Pinpoint the cell where the given text exists, returning its (X, Y) midpoint coordinate. 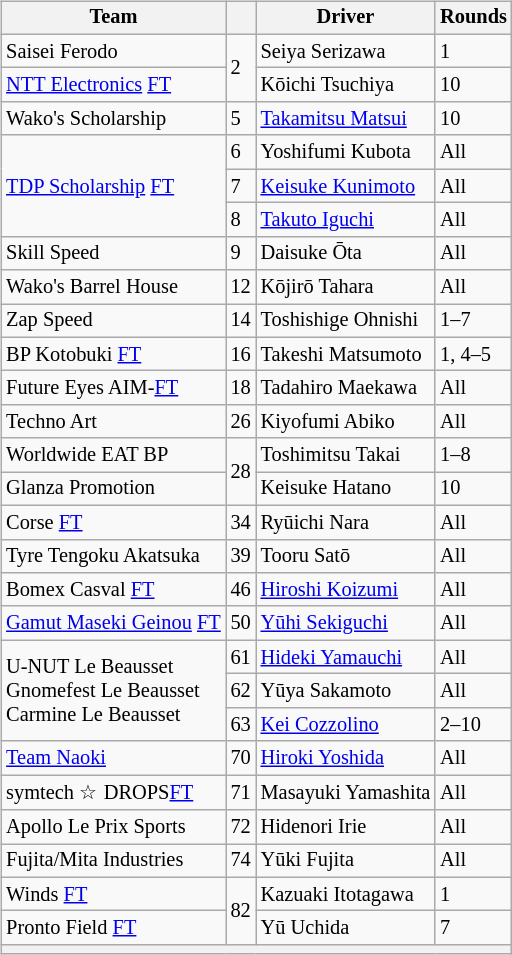
9 (241, 253)
Keisuke Kunimoto (346, 186)
Takamitsu Matsui (346, 119)
Yūhi Sekiguchi (346, 623)
Apollo Le Prix Sports (113, 827)
Team Naoki (113, 758)
34 (241, 522)
Future Eyes AIM-FT (113, 388)
symtech ☆ DROPSFT (113, 792)
70 (241, 758)
12 (241, 287)
NTT Electronics FT (113, 85)
74 (241, 861)
U-NUT Le BeaussetGnomefest Le BeaussetCarmine Le Beausset (113, 690)
82 (241, 910)
Worldwide EAT BP (113, 455)
Kōjirō Tahara (346, 287)
1–8 (474, 455)
Kei Cozzolino (346, 724)
Gamut Maseki Geinou FT (113, 623)
Keisuke Hatano (346, 489)
Tadahiro Maekawa (346, 388)
Hideki Yamauchi (346, 657)
Yoshifumi Kubota (346, 152)
28 (241, 472)
Corse FT (113, 522)
Rounds (474, 18)
1, 4–5 (474, 354)
Team (113, 18)
Zap Speed (113, 321)
Masayuki Yamashita (346, 792)
Kōichi Tsuchiya (346, 85)
18 (241, 388)
Daisuke Ōta (346, 253)
Yūki Fujita (346, 861)
62 (241, 691)
Skill Speed (113, 253)
8 (241, 220)
6 (241, 152)
Bomex Casval FT (113, 590)
Tyre Tengoku Akatsuka (113, 556)
46 (241, 590)
TDP Scholarship FT (113, 186)
Pronto Field FT (113, 928)
Yū Uchida (346, 928)
Hiroki Yoshida (346, 758)
Techno Art (113, 422)
Ryūichi Nara (346, 522)
Seiya Serizawa (346, 51)
71 (241, 792)
Kiyofumi Abiko (346, 422)
72 (241, 827)
Takeshi Matsumoto (346, 354)
16 (241, 354)
1–7 (474, 321)
Winds FT (113, 894)
Hiroshi Koizumi (346, 590)
63 (241, 724)
39 (241, 556)
Saisei Ferodo (113, 51)
Glanza Promotion (113, 489)
26 (241, 422)
Wako's Barrel House (113, 287)
5 (241, 119)
2–10 (474, 724)
Takuto Iguchi (346, 220)
Wako's Scholarship (113, 119)
Fujita/Mita Industries (113, 861)
Kazuaki Itotagawa (346, 894)
2 (241, 68)
Tooru Satō (346, 556)
50 (241, 623)
Hidenori Irie (346, 827)
Toshimitsu Takai (346, 455)
Yūya Sakamoto (346, 691)
61 (241, 657)
Driver (346, 18)
Toshishige Ohnishi (346, 321)
BP Kotobuki FT (113, 354)
14 (241, 321)
